Extract the [X, Y] coordinate from the center of the cell holding the provided text.  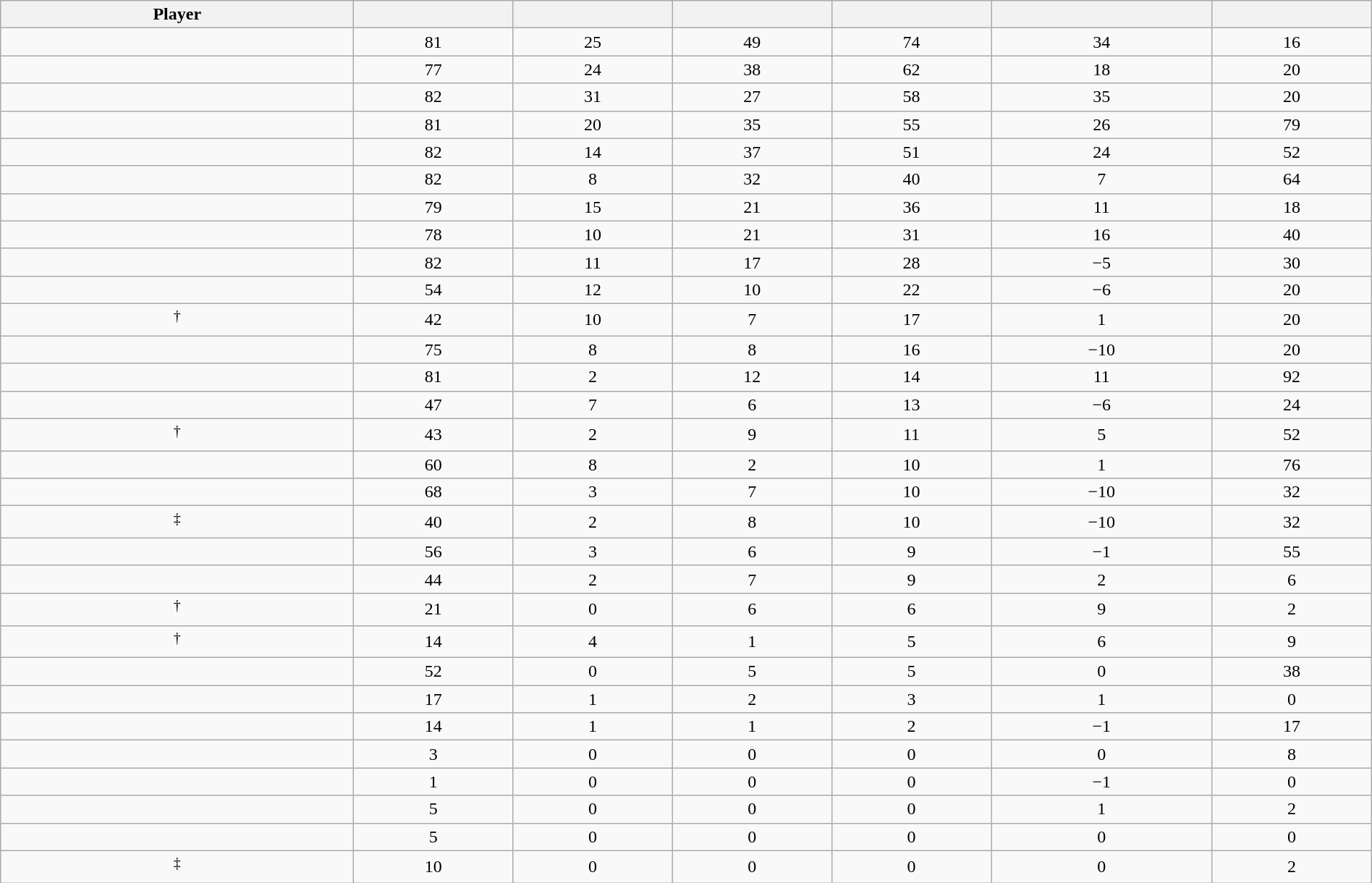
30 [1292, 262]
76 [1292, 465]
75 [433, 350]
44 [433, 579]
25 [593, 42]
4 [593, 641]
42 [433, 320]
15 [593, 207]
Player [177, 14]
74 [911, 42]
27 [752, 97]
13 [911, 405]
36 [911, 207]
92 [1292, 377]
26 [1101, 124]
56 [433, 552]
60 [433, 465]
22 [911, 290]
58 [911, 97]
−5 [1101, 262]
43 [433, 434]
34 [1101, 42]
77 [433, 69]
64 [1292, 179]
37 [752, 152]
54 [433, 290]
68 [433, 492]
78 [433, 235]
47 [433, 405]
49 [752, 42]
28 [911, 262]
62 [911, 69]
51 [911, 152]
